Provide the [X, Y] coordinate of the cell's center where the given text is located.  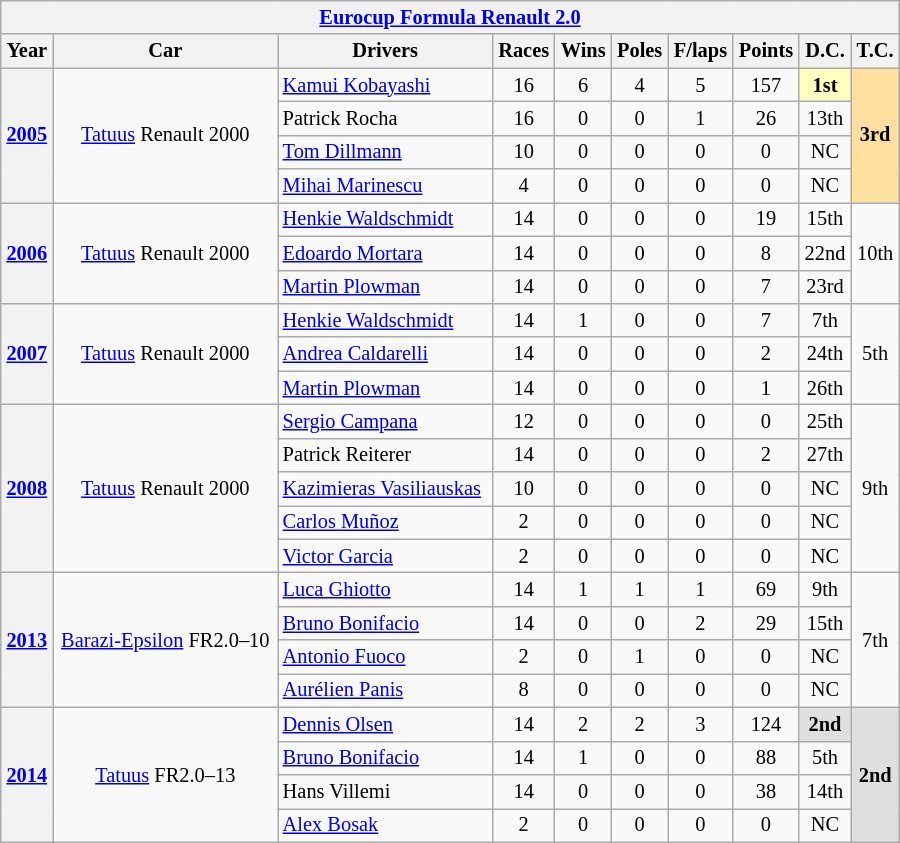
Alex Bosak [386, 825]
Sergio Campana [386, 421]
Year [27, 51]
Edoardo Mortara [386, 253]
2014 [27, 774]
Races [524, 51]
T.C. [875, 51]
Points [766, 51]
24th [825, 354]
26th [825, 388]
157 [766, 85]
26 [766, 118]
19 [766, 219]
Mihai Marinescu [386, 186]
Tatuus FR2.0–13 [166, 774]
2008 [27, 488]
6 [583, 85]
F/laps [700, 51]
3 [700, 724]
69 [766, 589]
Antonio Fuoco [386, 657]
Patrick Rocha [386, 118]
2005 [27, 136]
2013 [27, 640]
Andrea Caldarelli [386, 354]
10th [875, 252]
13th [825, 118]
2007 [27, 354]
Tom Dillmann [386, 152]
Drivers [386, 51]
Wins [583, 51]
23rd [825, 287]
124 [766, 724]
Barazi-Epsilon FR2.0–10 [166, 640]
29 [766, 623]
25th [825, 421]
38 [766, 791]
Kazimieras Vasiliauskas [386, 489]
Hans Villemi [386, 791]
Eurocup Formula Renault 2.0 [450, 17]
Luca Ghiotto [386, 589]
1st [825, 85]
2006 [27, 252]
88 [766, 758]
5 [700, 85]
Patrick Reiterer [386, 455]
D.C. [825, 51]
14th [825, 791]
Dennis Olsen [386, 724]
Car [166, 51]
Kamui Kobayashi [386, 85]
12 [524, 421]
Carlos Muñoz [386, 522]
27th [825, 455]
Aurélien Panis [386, 690]
Poles [640, 51]
Victor Garcia [386, 556]
3rd [875, 136]
22nd [825, 253]
